Determine the [X, Y] coordinate at the center of the cell enclosing the given text.  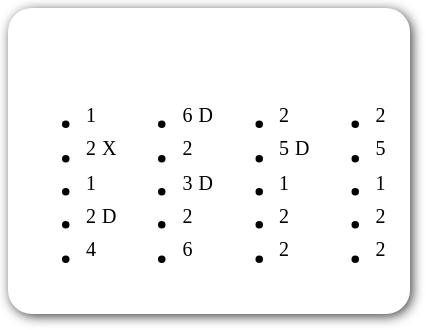
12 X12 D4 6 D23 D26 25 D122 2 5122 [208, 160]
6 D23 D26 [168, 174]
25 D122 [264, 174]
12 X12 D4 [70, 174]
2 5122 [350, 174]
